Scan for the cell matching the given text and deliver its (X, Y) coordinate at center. 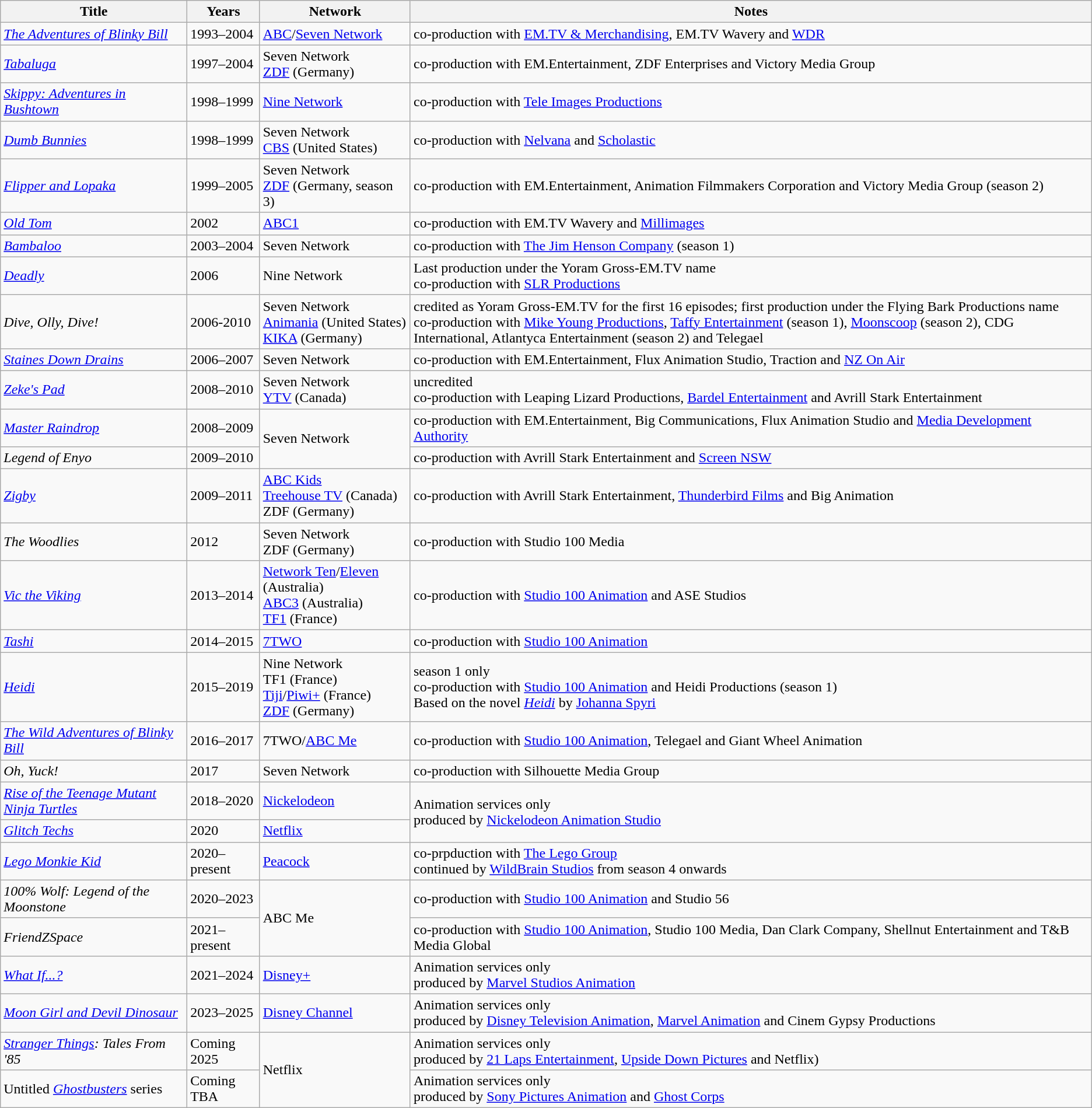
uncreditedco-production with Leaping Lizard Productions, Bardel Entertainment and Avrill Stark Entertainment (751, 390)
ABC KidsTreehouse TV (Canada)ZDF (Germany) (335, 496)
2003–2004 (224, 246)
2018–2020 (224, 801)
Old Tom (94, 223)
Skippy: Adventures in Bushtown (94, 102)
Flipper and Lopaka (94, 186)
Seven NetworkCBS (United States) (335, 140)
2017 (224, 771)
Nine NetworkTF1 (France)Tiji/Piwi+ (France)ZDF (Germany) (335, 687)
Vic the Viking (94, 595)
Network (335, 12)
co-production with Studio 100 Animation (751, 641)
Untitled Ghostbusters series (94, 1089)
The Wild Adventures of Blinky Bill (94, 741)
2006–2007 (224, 359)
co-production with Studio 100 Animation, Studio 100 Media, Dan Clark Company, Shellnut Entertainment and T&B Media Global (751, 937)
co-production with Silhouette Media Group (751, 771)
Notes (751, 12)
Animation services onlyproduced by Sony Pictures Animation and Ghost Corps (751, 1089)
Network Ten/Eleven (Australia)ABC3 (Australia)TF1 (France) (335, 595)
Nickelodeon (335, 801)
Stranger Things: Tales From '85 (94, 1050)
Staines Down Drains (94, 359)
Years (224, 12)
Legend of Enyo (94, 458)
co-production with Studio 100 Media (751, 541)
FriendZSpace (94, 937)
Moon Girl and Devil Dinosaur (94, 1013)
co-production with Tele Images Productions (751, 102)
co-production with The Jim Henson Company (season 1) (751, 246)
Rise of the Teenage Mutant Ninja Turtles (94, 801)
co-production with EM.Entertainment, Animation Filmmakers Corporation and Victory Media Group (season 2) (751, 186)
Animation services onlyproduced by Disney Television Animation, Marvel Animation and Cinem Gypsy Productions (751, 1013)
Animation services onlyproduced by 21 Laps Entertainment, Upside Down Pictures and Netflix) (751, 1050)
Seven NetworkAnimania (United States)KIKA (Germany) (335, 321)
Oh, Yuck! (94, 771)
season 1 onlyco-production with Studio 100 Animation and Heidi Productions (season 1)Based on the novel Heidi by Johanna Spyri (751, 687)
2012 (224, 541)
co-production with EM.Entertainment, Big Communications, Flux Animation Studio and Media Development Authority (751, 427)
2009–2011 (224, 496)
Heidi (94, 687)
Zeke's Pad (94, 390)
Zigby (94, 496)
Title (94, 12)
2008–2010 (224, 390)
7TWO (335, 641)
100% Wolf: Legend of the Moonstone (94, 899)
Glitch Techs (94, 831)
co-production with Avrill Stark Entertainment, Thunderbird Films and Big Animation (751, 496)
Tashi (94, 641)
Dive, Olly, Dive! (94, 321)
co-prpduction with The Lego Groupcontinued by WildBrain Studios from season 4 onwards (751, 861)
Tabaluga (94, 64)
What If...? (94, 974)
co-production with Avrill Stark Entertainment and Screen NSW (751, 458)
2020 (224, 831)
Animation services onlyproduced by Nickelodeon Animation Studio (751, 812)
2006 (224, 275)
Lego Monkie Kid (94, 861)
Coming 2025 (224, 1050)
2008–2009 (224, 427)
co-production with Studio 100 Animation, Telegael and Giant Wheel Animation (751, 741)
Seven NetworkYTV (Canada) (335, 390)
2013–2014 (224, 595)
2020–present (224, 861)
Disney+ (335, 974)
Disney Channel (335, 1013)
2023–2025 (224, 1013)
co-production with Nelvana and Scholastic (751, 140)
The Adventures of Blinky Bill (94, 34)
Animation services onlyproduced by Marvel Studios Animation (751, 974)
co-production with EM.TV Wavery and Millimages (751, 223)
2020–2023 (224, 899)
2015–2019 (224, 687)
Dumb Bunnies (94, 140)
2021–present (224, 937)
1999–2005 (224, 186)
ABC1 (335, 223)
2009–2010 (224, 458)
2014–2015 (224, 641)
2016–2017 (224, 741)
Master Raindrop (94, 427)
co-production with Studio 100 Animation and Studio 56 (751, 899)
co-production with Studio 100 Animation and ASE Studios (751, 595)
Peacock (335, 861)
co-production with EM.TV & Merchandising, EM.TV Wavery and WDR (751, 34)
Deadly (94, 275)
Bambaloo (94, 246)
Last production under the Yoram Gross-EM.TV nameco-production with SLR Productions (751, 275)
ABC/Seven Network (335, 34)
2006-2010 (224, 321)
ABC Me (335, 918)
co-production with EM.Entertainment, Flux Animation Studio, Traction and NZ On Air (751, 359)
1993–2004 (224, 34)
The Woodlies (94, 541)
Coming TBA (224, 1089)
1997–2004 (224, 64)
7TWO/ABC Me (335, 741)
2021–2024 (224, 974)
Seven NetworkZDF (Germany, season 3) (335, 186)
co-production with EM.Entertainment, ZDF Enterprises and Victory Media Group (751, 64)
2002 (224, 223)
